Find where the given text appears and provide that cell's center as (x, y) coordinate. 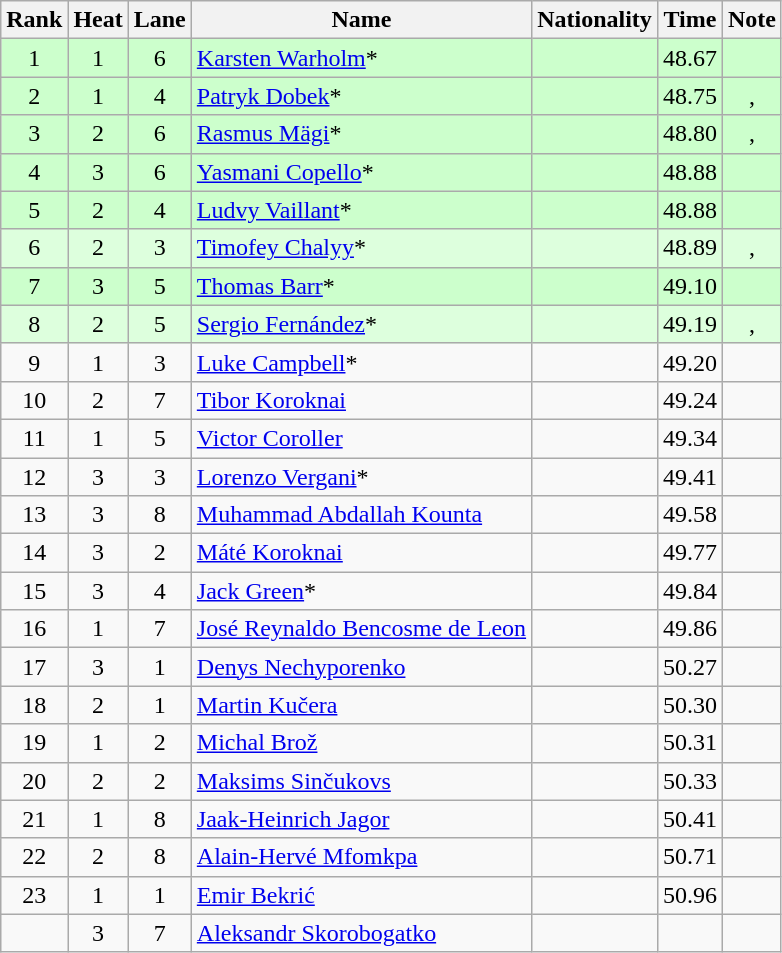
Thomas Barr* (361, 286)
Time (690, 20)
49.41 (690, 477)
Ludvy Vaillant* (361, 210)
Patryk Dobek* (361, 96)
Maksims Sinčukovs (361, 781)
20 (34, 781)
Jaak-Heinrich Jagor (361, 819)
Emir Bekrić (361, 895)
Rank (34, 20)
Luke Campbell* (361, 362)
Sergio Fernández* (361, 324)
21 (34, 819)
Alain-Hervé Mfomkpa (361, 857)
Heat (98, 20)
48.75 (690, 96)
48.80 (690, 134)
19 (34, 743)
Name (361, 20)
Note (752, 20)
Jack Green* (361, 591)
Yasmani Copello* (361, 172)
18 (34, 705)
50.96 (690, 895)
50.33 (690, 781)
50.30 (690, 705)
Nationality (595, 20)
Lane (160, 20)
17 (34, 667)
49.24 (690, 400)
23 (34, 895)
49.84 (690, 591)
Michal Brož (361, 743)
50.27 (690, 667)
Aleksandr Skorobogatko (361, 933)
10 (34, 400)
50.41 (690, 819)
49.19 (690, 324)
14 (34, 553)
13 (34, 515)
11 (34, 438)
Rasmus Mägi* (361, 134)
22 (34, 857)
49.20 (690, 362)
Máté Koroknai (361, 553)
50.31 (690, 743)
16 (34, 629)
Tibor Koroknai (361, 400)
50.71 (690, 857)
15 (34, 591)
Timofey Chalyy* (361, 248)
49.34 (690, 438)
Denys Nechyporenko (361, 667)
Muhammad Abdallah Kounta (361, 515)
49.77 (690, 553)
49.58 (690, 515)
Karsten Warholm* (361, 58)
48.67 (690, 58)
Martin Kučera (361, 705)
12 (34, 477)
49.10 (690, 286)
Lorenzo Vergani* (361, 477)
José Reynaldo Bencosme de Leon (361, 629)
9 (34, 362)
48.89 (690, 248)
49.86 (690, 629)
Victor Coroller (361, 438)
